Capture the cell that displays the provided text and extract its [X, Y] central coordinate. 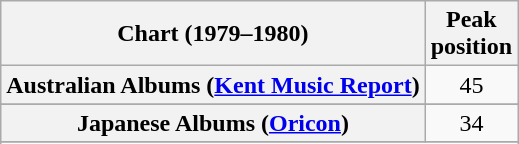
Japanese Albums (Oricon) [213, 123]
45 [471, 85]
Australian Albums (Kent Music Report) [213, 85]
34 [471, 123]
Chart (1979–1980) [213, 34]
Peak position [471, 34]
